Detect which cell encompasses the target text, then output its (X, Y) center coordinate. 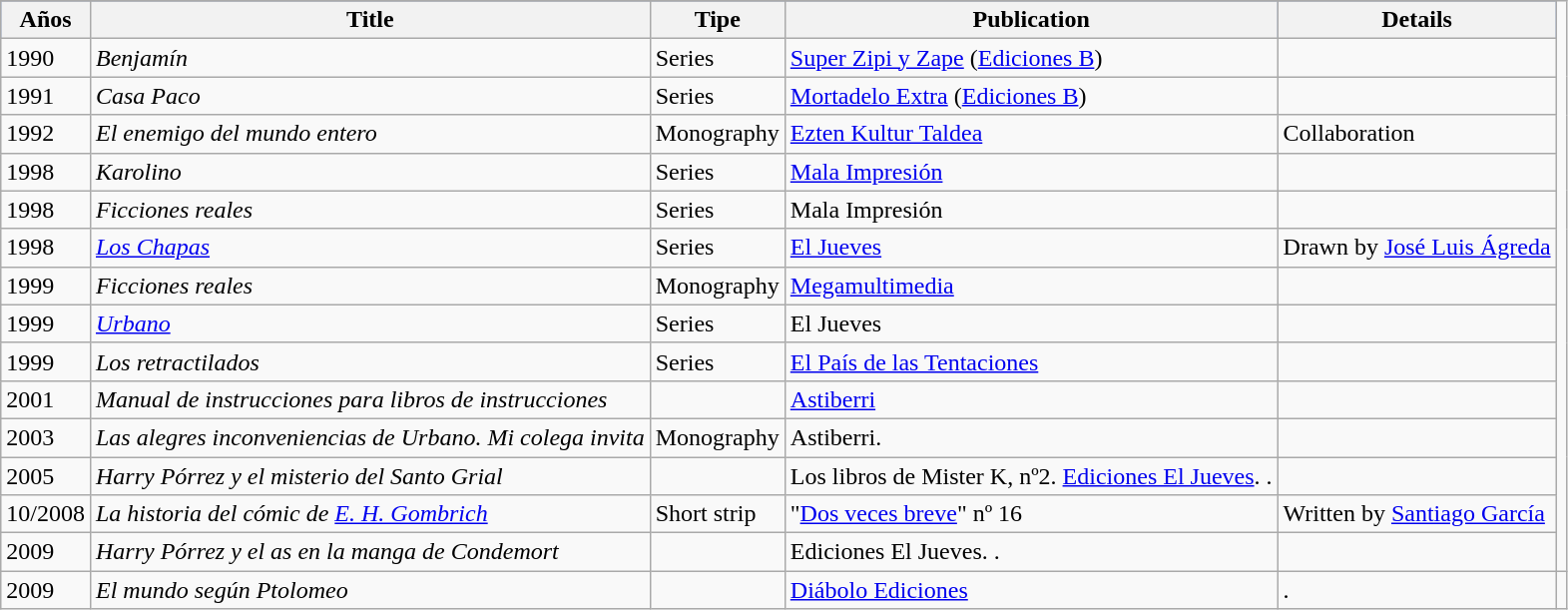
2001 (46, 399)
Title (369, 20)
1990 (46, 58)
El mundo según Ptolomeo (369, 590)
Megamultimedia (1031, 286)
Tipe (717, 20)
Publication (1031, 20)
Drawn by José Luis Ágreda (1417, 248)
Ediciones El Jueves. . (1031, 552)
Astiberri. (1031, 437)
Los Chapas (369, 248)
Urbano (369, 323)
Ezten Kultur Taldea (1031, 134)
Astiberri (1031, 399)
1991 (46, 96)
Casa Paco (369, 96)
Harry Pórrez y el misterio del Santo Grial (369, 476)
Diábolo Ediciones (1031, 590)
2005 (46, 476)
Collaboration (1417, 134)
"Dos veces breve" nº 16 (1031, 514)
Short strip (717, 514)
. (1417, 590)
Super Zipi y Zape (Ediciones B) (1031, 58)
Benjamín (369, 58)
El País de las Tentaciones (1031, 361)
El enemigo del mundo entero (369, 134)
Mortadelo Extra (Ediciones B) (1031, 96)
Manual de instrucciones para libros de instrucciones (369, 399)
Written by Santiago García (1417, 514)
Los retractilados (369, 361)
La historia del cómic de E. H. Gombrich (369, 514)
Harry Pórrez y el as en la manga de Condemort (369, 552)
Años (46, 20)
Las alegres inconveniencias de Urbano. Mi colega invita (369, 437)
Details (1417, 20)
2003 (46, 437)
1992 (46, 134)
Karolino (369, 172)
10/2008 (46, 514)
Los libros de Mister K, nº2. Ediciones El Jueves. . (1031, 476)
